Return the (x, y) coordinate for the center point of the cell that contains the specified text.  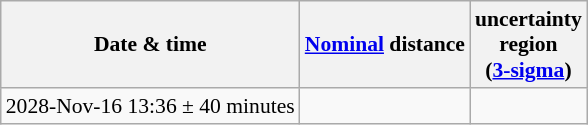
Nominal distance (385, 44)
uncertaintyregion(3-sigma) (528, 44)
2028-Nov-16 13:36 ± 40 minutes (150, 106)
Date & time (150, 44)
